For the text-containing cell, return its midpoint in (x, y) coordinate format. 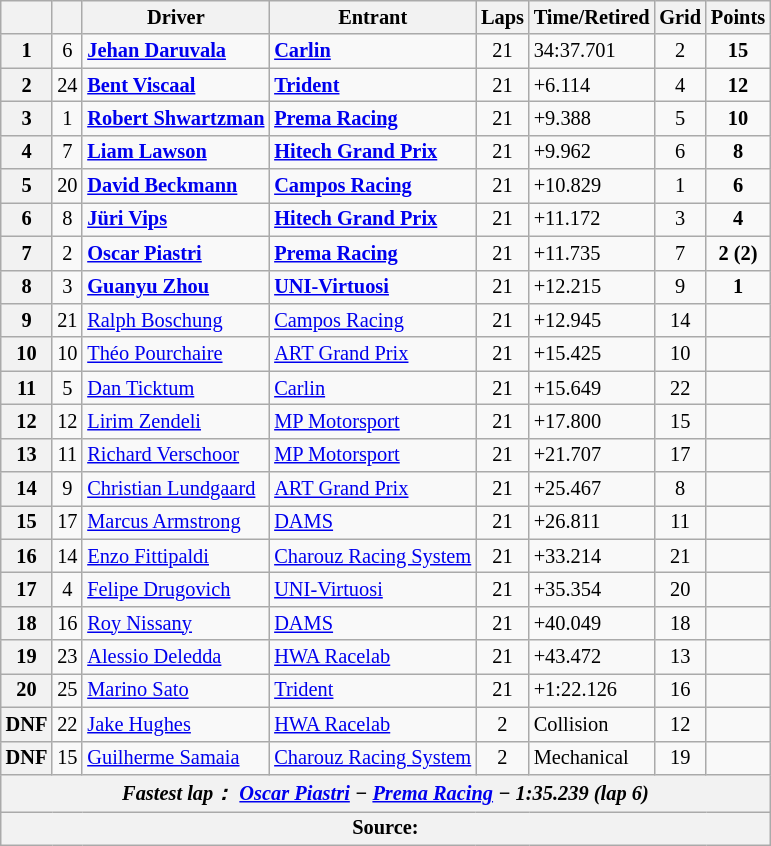
David Beckmann (176, 186)
24 (67, 85)
Jake Hughes (176, 724)
+15.649 (592, 388)
Lirim Zendeli (176, 421)
Marcus Armstrong (176, 522)
25 (67, 690)
Jehan Daruvala (176, 51)
Entrant (372, 17)
Théo Pourchaire (176, 354)
Dan Ticktum (176, 388)
34:37.701 (592, 51)
Felipe Drugovich (176, 589)
Roy Nissany (176, 623)
+33.214 (592, 556)
Source: (386, 828)
+6.114 (592, 85)
2 (2) (738, 253)
Liam Lawson (176, 152)
+11.735 (592, 253)
+25.467 (592, 489)
Mechanical (592, 758)
Points (738, 17)
Guilherme Samaia (176, 758)
Jüri Vips (176, 219)
+21.707 (592, 455)
Enzo Fittipaldi (176, 556)
Oscar Piastri (176, 253)
Collision (592, 724)
+43.472 (592, 657)
+26.811 (592, 522)
Grid (680, 17)
+35.354 (592, 589)
+17.800 (592, 421)
Time/Retired (592, 17)
Driver (176, 17)
+9.962 (592, 152)
Christian Lundgaard (176, 489)
+12.945 (592, 320)
Laps (502, 17)
Alessio Deledda (176, 657)
+40.049 (592, 623)
+15.425 (592, 354)
+9.388 (592, 118)
Fastest lap： Oscar Piastri − Prema Racing − 1:35.239 (lap 6) (386, 792)
Richard Verschoor (176, 455)
+1:22.126 (592, 690)
Guanyu Zhou (176, 287)
Robert Shwartzman (176, 118)
23 (67, 657)
Marino Sato (176, 690)
+11.172 (592, 219)
+12.215 (592, 287)
+10.829 (592, 186)
Ralph Boschung (176, 320)
Bent Viscaal (176, 85)
